Return [X, Y] of the center of cell containing provided text 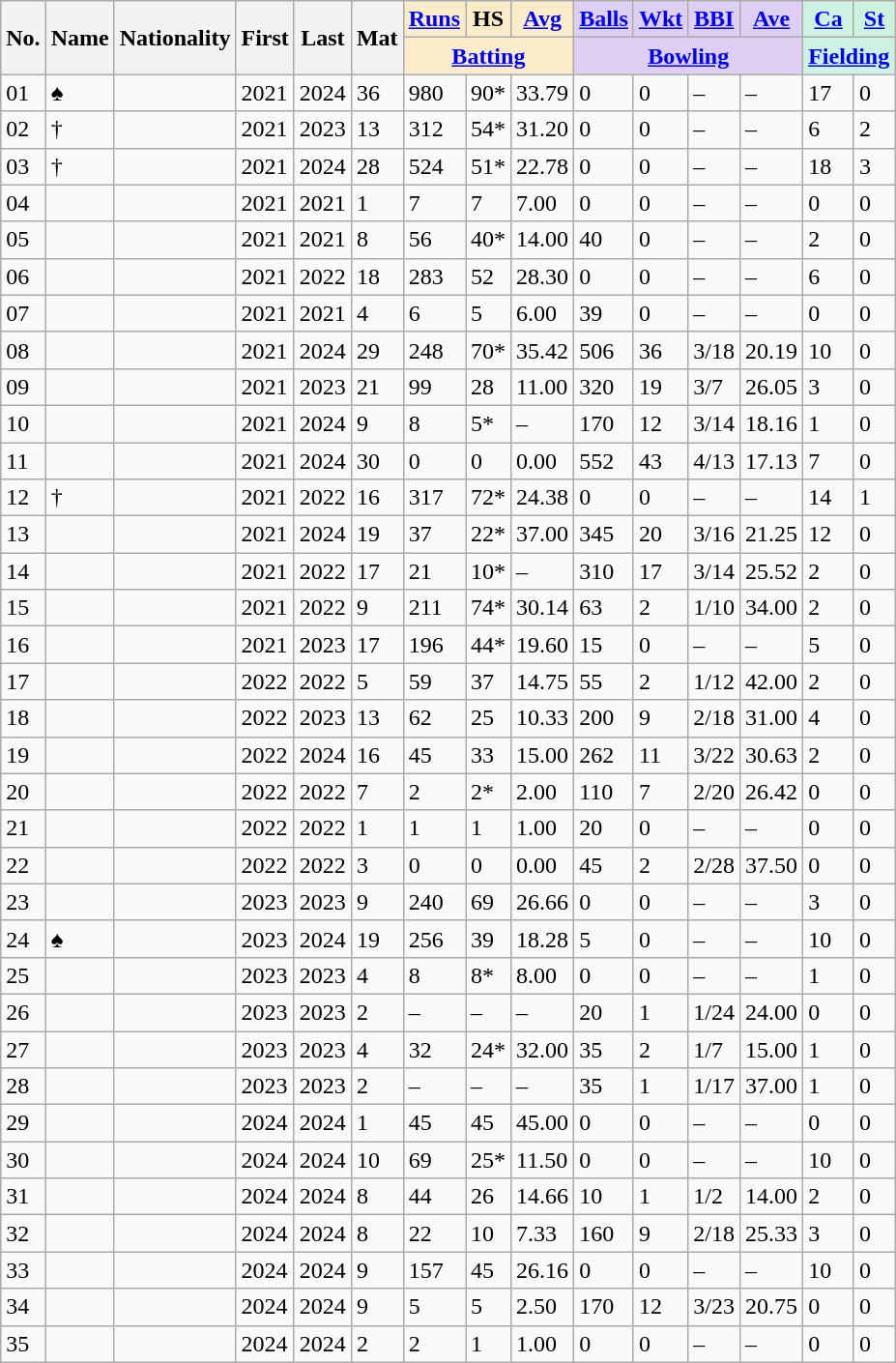
3/23 [714, 1307]
345 [604, 535]
Mat [377, 38]
6.00 [543, 313]
HS [489, 19]
240 [434, 902]
Runs [434, 19]
256 [434, 939]
5* [489, 423]
74* [489, 608]
3/7 [714, 387]
63 [604, 608]
25.33 [771, 1233]
10.33 [543, 718]
25* [489, 1160]
51* [489, 166]
30.14 [543, 608]
18.28 [543, 939]
26.66 [543, 902]
23 [23, 902]
317 [434, 498]
3/22 [714, 755]
02 [23, 130]
28.30 [543, 276]
BBI [714, 19]
20.75 [771, 1307]
21.25 [771, 535]
03 [23, 166]
2.50 [543, 1307]
8.00 [543, 975]
2* [489, 792]
01 [23, 93]
980 [434, 93]
Ca [829, 19]
552 [604, 461]
22.78 [543, 166]
06 [23, 276]
Nationality [175, 38]
8* [489, 975]
26.05 [771, 387]
30.63 [771, 755]
Last [323, 38]
07 [23, 313]
1/7 [714, 1049]
10* [489, 571]
31.20 [543, 130]
3/16 [714, 535]
05 [23, 240]
Ave [771, 19]
09 [23, 387]
320 [604, 387]
44 [434, 1197]
1/12 [714, 681]
24* [489, 1049]
59 [434, 681]
45.00 [543, 1123]
17.13 [771, 461]
55 [604, 681]
24 [23, 939]
1/17 [714, 1087]
72* [489, 498]
31.00 [771, 718]
506 [604, 350]
312 [434, 130]
Bowling [688, 56]
2.00 [543, 792]
3/18 [714, 350]
2/28 [714, 865]
37.50 [771, 865]
14.75 [543, 681]
11.00 [543, 387]
62 [434, 718]
11.50 [543, 1160]
99 [434, 387]
56 [434, 240]
18.16 [771, 423]
Wkt [660, 19]
08 [23, 350]
4/13 [714, 461]
19.60 [543, 645]
110 [604, 792]
160 [604, 1233]
27 [23, 1049]
54* [489, 130]
283 [434, 276]
31 [23, 1197]
Avg [543, 19]
40* [489, 240]
524 [434, 166]
1/2 [714, 1197]
7.33 [543, 1233]
Balls [604, 19]
34.00 [771, 608]
42.00 [771, 681]
1/10 [714, 608]
40 [604, 240]
04 [23, 203]
310 [604, 571]
Name [79, 38]
2/20 [714, 792]
25.52 [771, 571]
24.00 [771, 1012]
70* [489, 350]
157 [434, 1270]
7.00 [543, 203]
262 [604, 755]
First [265, 38]
248 [434, 350]
211 [434, 608]
34 [23, 1307]
200 [604, 718]
26.42 [771, 792]
196 [434, 645]
32.00 [543, 1049]
52 [489, 276]
26.16 [543, 1270]
20.19 [771, 350]
44* [489, 645]
No. [23, 38]
St [874, 19]
Fielding [849, 56]
90* [489, 93]
1/24 [714, 1012]
22* [489, 535]
35.42 [543, 350]
24.38 [543, 498]
43 [660, 461]
33.79 [543, 93]
Batting [489, 56]
14.66 [543, 1197]
